Provide the (x, y) coordinate of the cell's center where the given text is located.  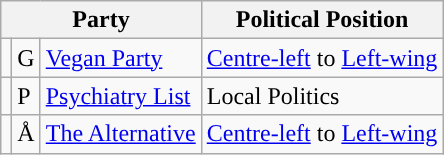
Psychiatry List (120, 96)
P (26, 96)
G (26, 58)
Å (26, 134)
Political Position (322, 20)
Local Politics (322, 96)
Vegan Party (120, 58)
Party (101, 20)
The Alternative (120, 134)
